Search for the cell housing the specified text and yield its (x, y) center coordinate. 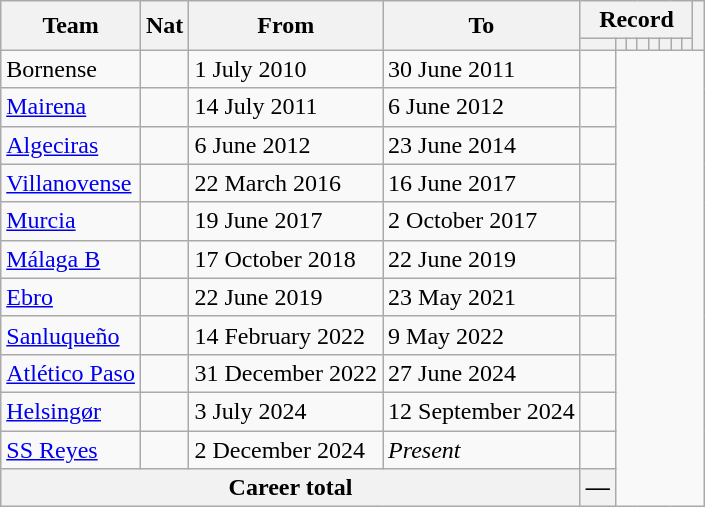
23 June 2014 (482, 145)
16 June 2017 (482, 183)
2 October 2017 (482, 221)
Sanluqueño (71, 335)
12 September 2024 (482, 411)
Atlético Paso (71, 373)
To (482, 26)
3 July 2024 (286, 411)
Present (482, 449)
22 March 2016 (286, 183)
Record (636, 20)
From (286, 26)
31 December 2022 (286, 373)
— (598, 488)
Nat (164, 26)
Team (71, 26)
30 June 2011 (482, 69)
27 June 2024 (482, 373)
Career total (290, 488)
19 June 2017 (286, 221)
9 May 2022 (482, 335)
Murcia (71, 221)
14 February 2022 (286, 335)
SS Reyes (71, 449)
Mairena (71, 107)
17 October 2018 (286, 259)
Málaga B (71, 259)
Helsingør (71, 411)
2 December 2024 (286, 449)
Villanovense (71, 183)
Ebro (71, 297)
23 May 2021 (482, 297)
Algeciras (71, 145)
Bornense (71, 69)
14 July 2011 (286, 107)
1 July 2010 (286, 69)
